Extract the (X, Y) coordinate from the center of the cell holding the provided text.  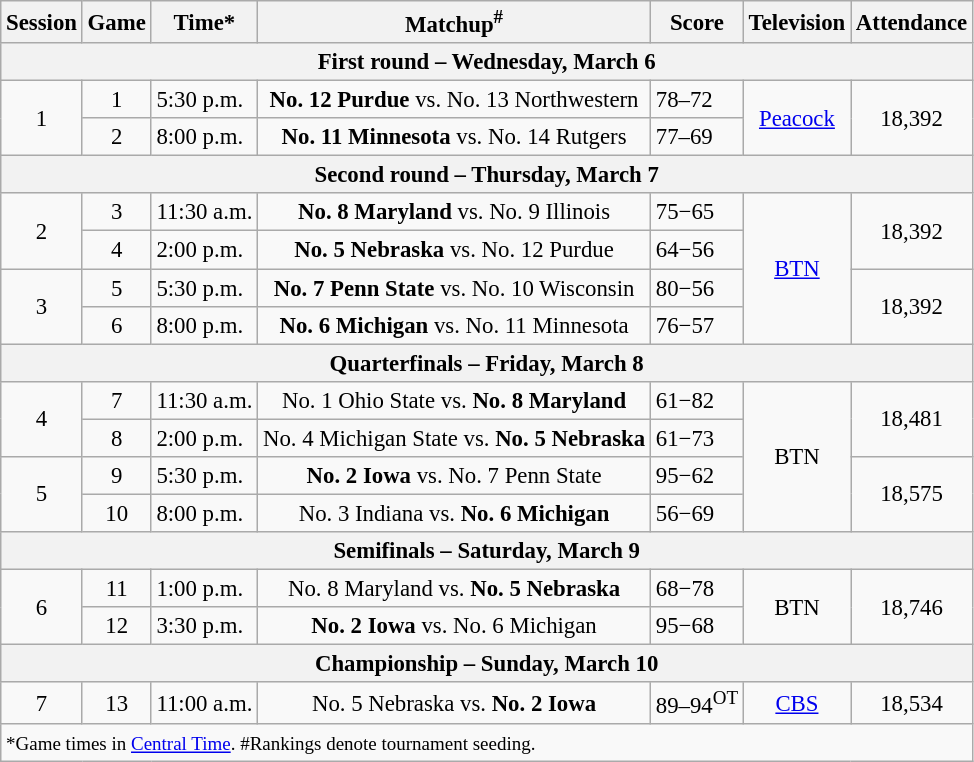
68−78 (696, 588)
Score (696, 22)
11:00 a.m. (204, 703)
95−68 (696, 626)
No. 8 Maryland vs. No. 5 Nebraska (454, 588)
10 (116, 513)
76−57 (696, 325)
75−65 (696, 213)
No. 2 Iowa vs. No. 6 Michigan (454, 626)
No. 6 Michigan vs. No. 11 Minnesota (454, 325)
CBS (796, 703)
61−73 (696, 438)
No. 8 Maryland vs. No. 9 Illinois (454, 213)
No. 3 Indiana vs. No. 6 Michigan (454, 513)
Championship – Sunday, March 10 (487, 664)
56−69 (696, 513)
13 (116, 703)
No. 2 Iowa vs. No. 7 Penn State (454, 476)
Second round – Thursday, March 7 (487, 175)
Television (796, 22)
78–72 (696, 100)
18,534 (912, 703)
12 (116, 626)
No. 11 Minnesota vs. No. 14 Rutgers (454, 137)
1:00 p.m. (204, 588)
11 (116, 588)
77–69 (696, 137)
No. 1 Ohio State vs. No. 8 Maryland (454, 400)
Peacock (796, 118)
95−62 (696, 476)
Session (42, 22)
Attendance (912, 22)
64−56 (696, 250)
3:30 p.m. (204, 626)
No. 7 Penn State vs. No. 10 Wisconsin (454, 288)
*Game times in Central Time. #Rankings denote tournament seeding. (487, 743)
9 (116, 476)
No. 5 Nebraska vs. No. 12 Purdue (454, 250)
Semifinals – Saturday, March 9 (487, 551)
No. 12 Purdue vs. No. 13 Northwestern (454, 100)
No. 4 Michigan State vs. No. 5 Nebraska (454, 438)
Quarterfinals – Friday, March 8 (487, 363)
Game (116, 22)
18,481 (912, 418)
8 (116, 438)
No. 5 Nebraska vs. No. 2 Iowa (454, 703)
89–94OT (696, 703)
18,575 (912, 494)
First round – Wednesday, March 6 (487, 62)
80−56 (696, 288)
Time* (204, 22)
Matchup# (454, 22)
18,746 (912, 606)
61−82 (696, 400)
